Extract the [x, y] coordinate from the center of the cell holding the provided text.  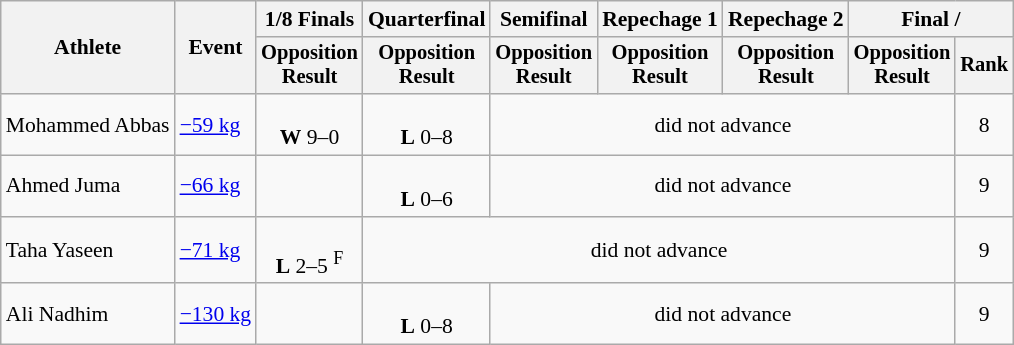
Ahmed Juma [88, 186]
Taha Yaseen [88, 250]
L 0–6 [427, 186]
Final / [931, 19]
L 2–5 F [310, 250]
Mohammed Abbas [88, 124]
Rank [984, 66]
W 9–0 [310, 124]
Ali Nadhim [88, 314]
8 [984, 124]
Semifinal [544, 19]
−59 kg [216, 124]
1/8 Finals [310, 19]
Repechage 2 [786, 19]
Event [216, 48]
−66 kg [216, 186]
−71 kg [216, 250]
Repechage 1 [660, 19]
Quarterfinal [427, 19]
Athlete [88, 48]
−130 kg [216, 314]
